Search for the cell housing the specified text and yield its (X, Y) center coordinate. 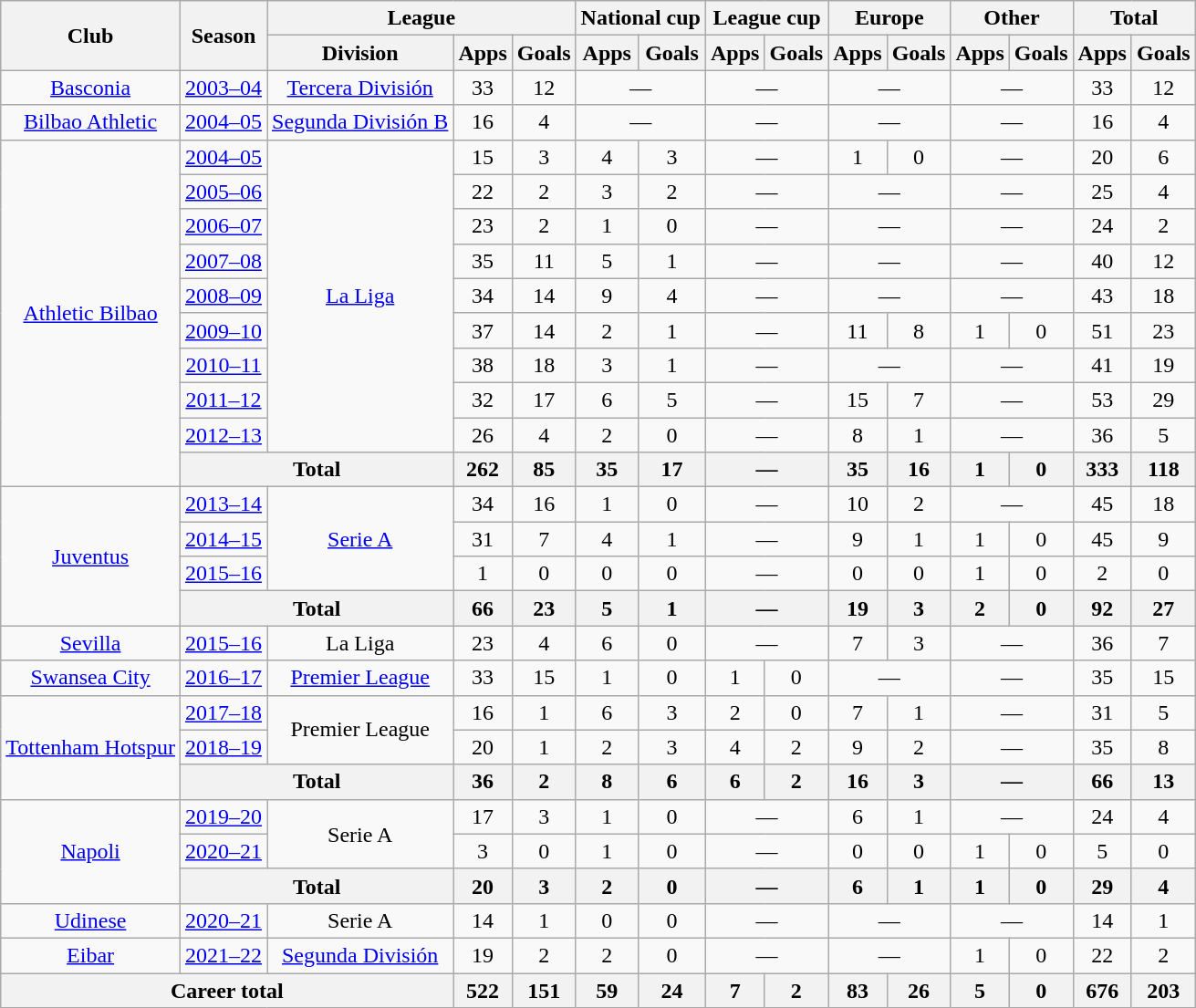
53 (1102, 400)
40 (1102, 261)
Sevilla (91, 643)
Season (223, 36)
2003–04 (223, 88)
Bilbao Athletic (91, 122)
2013–14 (223, 504)
Juventus (91, 556)
92 (1102, 608)
Europe (889, 18)
522 (483, 990)
2021–22 (223, 955)
Napoli (91, 851)
2010–11 (223, 365)
38 (483, 365)
Tercera División (359, 88)
51 (1102, 330)
2008–09 (223, 296)
676 (1102, 990)
41 (1102, 365)
2014–15 (223, 539)
83 (858, 990)
2018–19 (223, 747)
2011–12 (223, 400)
2006–07 (223, 226)
League (421, 18)
27 (1163, 608)
32 (483, 400)
Udinese (91, 920)
333 (1102, 470)
Basconia (91, 88)
Club (91, 36)
2009–10 (223, 330)
Career total (227, 990)
203 (1163, 990)
2017–18 (223, 712)
2005–06 (223, 192)
National cup (640, 18)
Segunda División (359, 955)
37 (483, 330)
85 (544, 470)
Other (1012, 18)
13 (1163, 782)
Tottenham Hotspur (91, 747)
Eibar (91, 955)
10 (858, 504)
2016–17 (223, 678)
Segunda División B (359, 122)
Swansea City (91, 678)
59 (607, 990)
League cup (767, 18)
151 (544, 990)
2019–20 (223, 816)
25 (1102, 192)
43 (1102, 296)
2012–13 (223, 435)
2007–08 (223, 261)
118 (1163, 470)
Division (359, 53)
262 (483, 470)
Athletic Bilbao (91, 314)
